Extract the (X, Y) coordinate from the center of the cell holding the provided text.  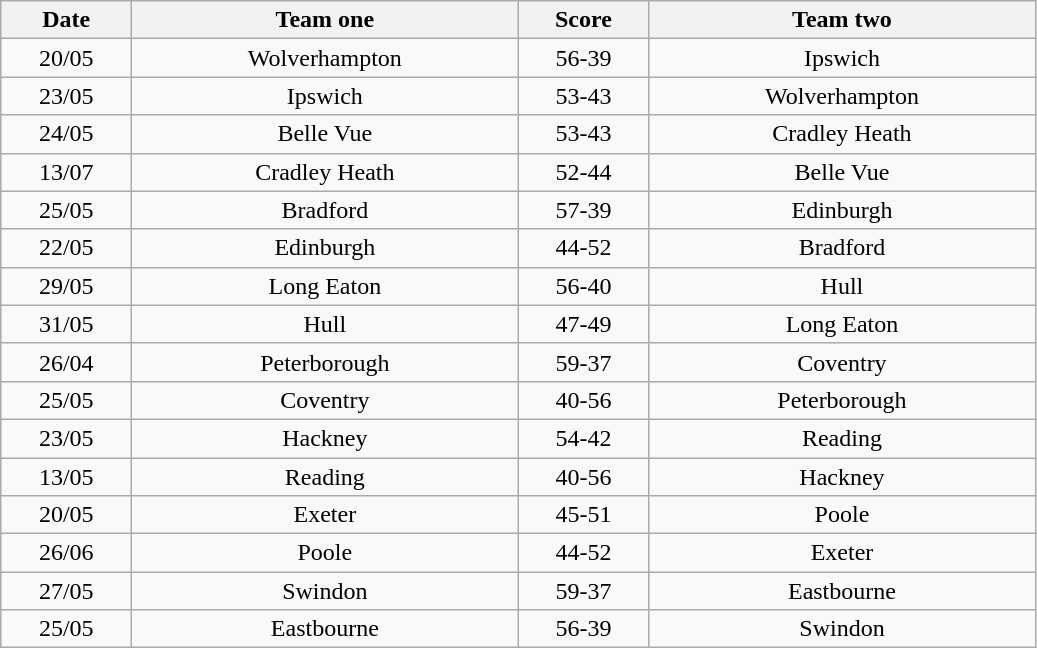
56-40 (584, 286)
31/05 (66, 324)
47-49 (584, 324)
26/04 (66, 362)
27/05 (66, 591)
29/05 (66, 286)
Date (66, 20)
13/05 (66, 477)
24/05 (66, 134)
Team two (842, 20)
52-44 (584, 172)
22/05 (66, 248)
57-39 (584, 210)
Score (584, 20)
26/06 (66, 553)
54-42 (584, 438)
Team one (325, 20)
45-51 (584, 515)
13/07 (66, 172)
